Locate the cell with the specified text and output its [X, Y] center coordinate. 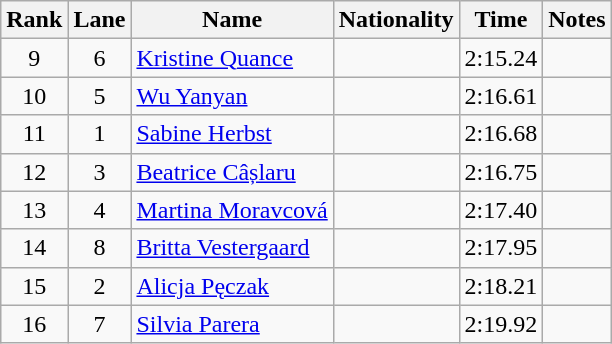
2:17.40 [501, 210]
Sabine Herbst [232, 134]
7 [100, 324]
16 [34, 324]
2:17.95 [501, 248]
5 [100, 96]
11 [34, 134]
Kristine Quance [232, 58]
12 [34, 172]
1 [100, 134]
2:18.21 [501, 286]
Britta Vestergaard [232, 248]
3 [100, 172]
Martina Moravcová [232, 210]
Nationality [396, 20]
Notes [577, 20]
9 [34, 58]
4 [100, 210]
Name [232, 20]
10 [34, 96]
6 [100, 58]
2:19.92 [501, 324]
Time [501, 20]
2:16.68 [501, 134]
2 [100, 286]
Beatrice Câșlaru [232, 172]
Alicja Pęczak [232, 286]
2:16.75 [501, 172]
Wu Yanyan [232, 96]
8 [100, 248]
Silvia Parera [232, 324]
2:15.24 [501, 58]
2:16.61 [501, 96]
14 [34, 248]
15 [34, 286]
Lane [100, 20]
13 [34, 210]
Rank [34, 20]
